Search for the cell housing the specified text and yield its (x, y) center coordinate. 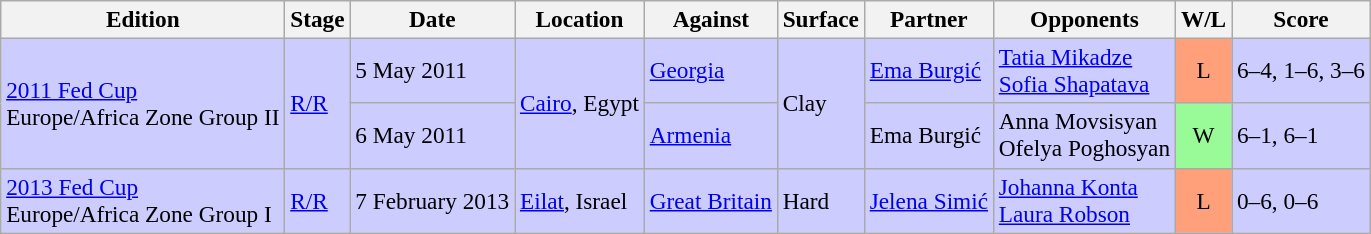
Date (432, 19)
Partner (928, 19)
6–4, 1–6, 3–6 (1302, 70)
Jelena Simić (928, 200)
Stage (318, 19)
Anna Movsisyan Ofelya Poghosyan (1084, 136)
Georgia (710, 70)
5 May 2011 (432, 70)
2013 Fed Cup Europe/Africa Zone Group I (143, 200)
7 February 2013 (432, 200)
0–6, 0–6 (1302, 200)
Eilat, Israel (580, 200)
Edition (143, 19)
W (1203, 136)
Armenia (710, 136)
W/L (1203, 19)
Location (580, 19)
Opponents (1084, 19)
Great Britain (710, 200)
Johanna Konta Laura Robson (1084, 200)
Clay (820, 103)
Score (1302, 19)
2011 Fed Cup Europe/Africa Zone Group II (143, 103)
6–1, 6–1 (1302, 136)
Against (710, 19)
Cairo, Egypt (580, 103)
Surface (820, 19)
6 May 2011 (432, 136)
Tatia Mikadze Sofia Shapatava (1084, 70)
Hard (820, 200)
